For the text-containing cell, return its midpoint in (x, y) coordinate format. 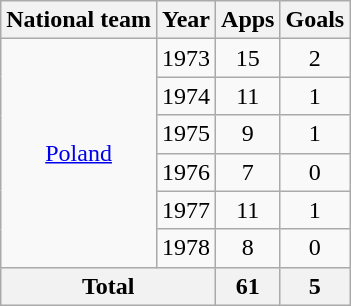
15 (248, 58)
1977 (186, 210)
Year (186, 20)
Apps (248, 20)
1976 (186, 172)
2 (315, 58)
9 (248, 134)
8 (248, 248)
1974 (186, 96)
Poland (79, 153)
1978 (186, 248)
1973 (186, 58)
1975 (186, 134)
Total (108, 286)
Goals (315, 20)
61 (248, 286)
7 (248, 172)
National team (79, 20)
5 (315, 286)
